Return (x, y) of the center of cell containing provided text 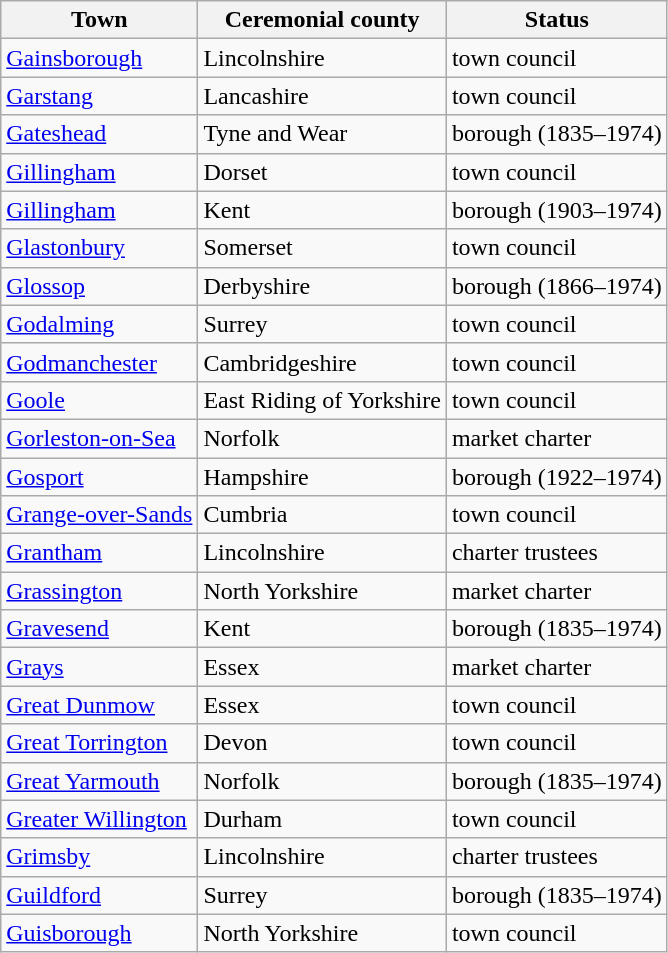
Glossop (100, 286)
Godmanchester (100, 362)
Greater Willington (100, 819)
Gainsborough (100, 58)
Derbyshire (322, 286)
Grantham (100, 553)
Great Dunmow (100, 705)
Gravesend (100, 629)
Cambridgeshire (322, 362)
Durham (322, 819)
Town (100, 20)
Grays (100, 667)
Great Yarmouth (100, 781)
Lancashire (322, 96)
Cumbria (322, 515)
borough (1866–1974) (556, 286)
borough (1903–1974) (556, 210)
Grange-over-Sands (100, 515)
Great Torrington (100, 743)
Dorset (322, 172)
Status (556, 20)
Grassington (100, 591)
Godalming (100, 324)
Grimsby (100, 857)
Tyne and Wear (322, 134)
Devon (322, 743)
Somerset (322, 248)
Goole (100, 400)
Hampshire (322, 477)
Glastonbury (100, 248)
Guisborough (100, 933)
Garstang (100, 96)
Gosport (100, 477)
East Riding of Yorkshire (322, 400)
Ceremonial county (322, 20)
Guildford (100, 895)
Gorleston-on-Sea (100, 438)
Gateshead (100, 134)
borough (1922–1974) (556, 477)
